Return (x, y) of the center of cell containing provided text 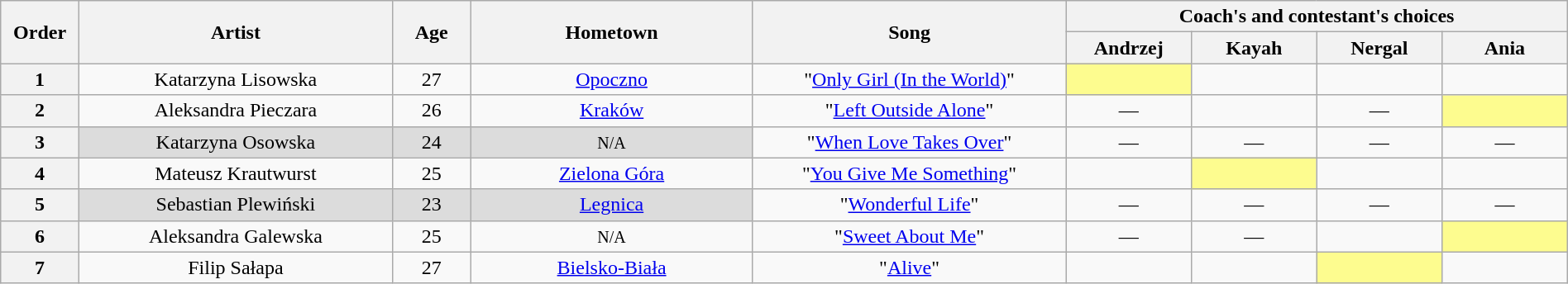
"When Love Takes Over" (910, 142)
"Only Girl (In the World)" (910, 79)
Aleksandra Galewska (235, 236)
Sebastian Plewiński (235, 205)
Zielona Góra (612, 173)
Filip Sałapa (235, 267)
7 (40, 267)
26 (432, 111)
Katarzyna Osowska (235, 142)
Mateusz Krautwurst (235, 173)
"Wonderful Life" (910, 205)
Kraków (612, 111)
4 (40, 173)
Andrzej (1129, 48)
1 (40, 79)
Opoczno (612, 79)
23 (432, 205)
Song (910, 32)
Hometown (612, 32)
2 (40, 111)
6 (40, 236)
Order (40, 32)
Aleksandra Pieczara (235, 111)
Ania (1505, 48)
Katarzyna Lisowska (235, 79)
Kayah (1255, 48)
"Left Outside Alone" (910, 111)
Artist (235, 32)
3 (40, 142)
"Alive" (910, 267)
Coach's and contestant's choices (1317, 17)
Bielsko-Biała (612, 267)
24 (432, 142)
Nergal (1379, 48)
5 (40, 205)
"You Give Me Something" (910, 173)
Legnica (612, 205)
Age (432, 32)
"Sweet About Me" (910, 236)
